From the cell containing the given text, extract its center point as (x, y) coordinate. 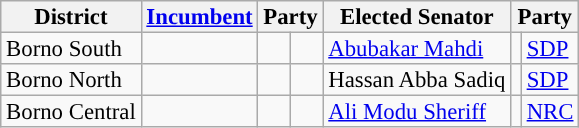
Borno North (71, 80)
Ali Modu Sheriff (417, 112)
Borno South (71, 49)
Elected Senator (417, 17)
District (71, 17)
Borno Central (71, 112)
Abubakar Mahdi (417, 49)
NRC (550, 112)
Hassan Abba Sadiq (417, 80)
Incumbent (200, 17)
